Provide the [x, y] coordinate of the cell's center where the given text is located.  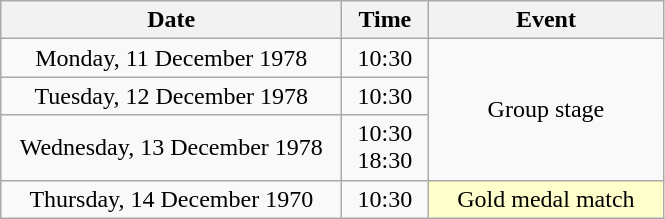
Monday, 11 December 1978 [172, 58]
Event [546, 20]
Thursday, 14 December 1970 [172, 199]
Gold medal match [546, 199]
Group stage [546, 110]
10:3018:30 [385, 148]
Wednesday, 13 December 1978 [172, 148]
Time [385, 20]
Date [172, 20]
Tuesday, 12 December 1978 [172, 96]
